For the text-containing cell, return its midpoint in [x, y] coordinate format. 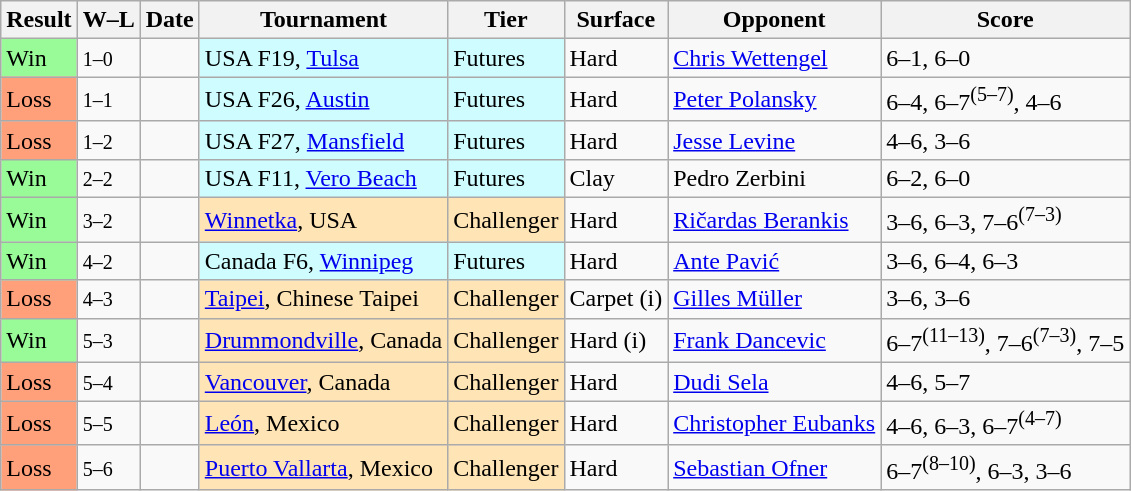
Jesse Levine [774, 140]
3–6, 6–4, 6–3 [1006, 261]
1–0 [108, 58]
Score [1006, 20]
USA F27, Mansfield [323, 140]
Drummondville, Canada [323, 340]
Dudi Sela [774, 382]
USA F11, Vero Beach [323, 178]
Peter Polansky [774, 100]
3–2 [108, 220]
4–3 [108, 299]
USA F26, Austin [323, 100]
Surface [616, 20]
5–6 [108, 468]
Tournament [323, 20]
6–4, 6–7(5–7), 4–6 [1006, 100]
Ante Pavić [774, 261]
Pedro Zerbini [774, 178]
6–7(11–13), 7–6(7–3), 7–5 [1006, 340]
Christopher Eubanks [774, 424]
Hard (i) [616, 340]
Winnetka, USA [323, 220]
W–L [108, 20]
Clay [616, 178]
2–2 [108, 178]
3–6, 3–6 [1006, 299]
Puerto Vallarta, Mexico [323, 468]
Opponent [774, 20]
1–1 [108, 100]
5–5 [108, 424]
Taipei, Chinese Taipei [323, 299]
León, Mexico [323, 424]
4–6, 5–7 [1006, 382]
Canada F6, Winnipeg [323, 261]
Tier [506, 20]
4–6, 3–6 [1006, 140]
5–4 [108, 382]
3–6, 6–3, 7–6(7–3) [1006, 220]
Ričardas Berankis [774, 220]
6–1, 6–0 [1006, 58]
4–2 [108, 261]
Date [170, 20]
Gilles Müller [774, 299]
Result [39, 20]
6–2, 6–0 [1006, 178]
Vancouver, Canada [323, 382]
Sebastian Ofner [774, 468]
5–3 [108, 340]
4–6, 6–3, 6–7(4–7) [1006, 424]
1–2 [108, 140]
Chris Wettengel [774, 58]
Frank Dancevic [774, 340]
USA F19, Tulsa [323, 58]
Carpet (i) [616, 299]
6–7(8–10), 6–3, 3–6 [1006, 468]
